Output the (X, Y) coordinate of the center of the cell containing the given text.  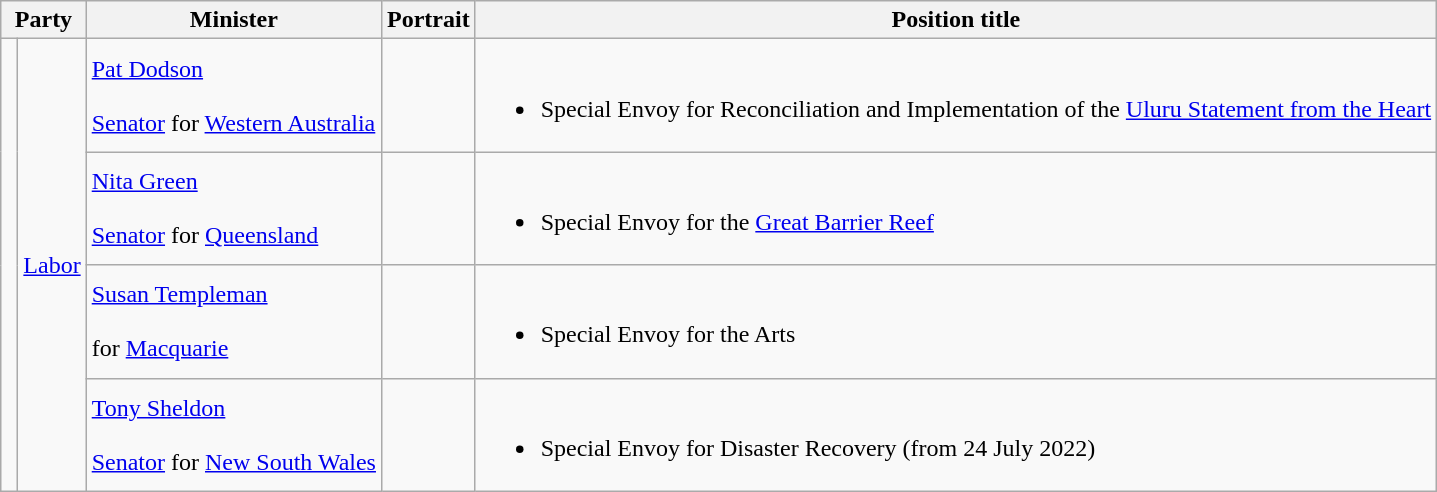
Labor (52, 265)
Tony Sheldon Senator for New South Wales (234, 434)
Nita Green Senator for Queensland (234, 208)
Special Envoy for Disaster Recovery (from 24 July 2022) (956, 434)
Pat Dodson Senator for Western Australia (234, 96)
Special Envoy for the Great Barrier Reef (956, 208)
Special Envoy for Reconciliation and Implementation of the Uluru Statement from the Heart (956, 96)
Minister (234, 20)
Special Envoy for the Arts (956, 322)
Party (44, 20)
Portrait (428, 20)
Susan Templeman for Macquarie (234, 322)
Position title (956, 20)
